Output the (X, Y) coordinate of the center of the cell containing the given text.  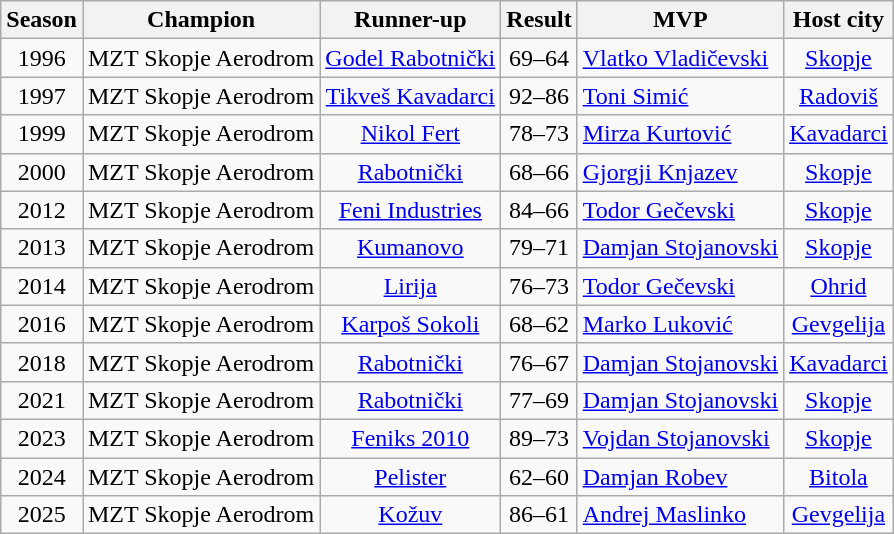
2016 (42, 324)
Feniks 2010 (410, 438)
Ohrid (839, 286)
Marko Luković (680, 324)
Feni Industries (410, 210)
1996 (42, 58)
Vojdan Stojanovski (680, 438)
89–73 (539, 438)
62–60 (539, 477)
1999 (42, 134)
2014 (42, 286)
69–64 (539, 58)
2018 (42, 362)
Runner-up (410, 20)
Damjan Robev (680, 477)
2023 (42, 438)
Kožuv (410, 515)
Host city (839, 20)
68–66 (539, 172)
2012 (42, 210)
Godel Rabotnički (410, 58)
Champion (200, 20)
Pelister (410, 477)
Tikveš Kavadarci (410, 96)
76–73 (539, 286)
2013 (42, 248)
79–71 (539, 248)
Andrej Maslinko (680, 515)
Radoviš (839, 96)
Kumanovo (410, 248)
Nikol Fert (410, 134)
Vlatko Vladičevski (680, 58)
92–86 (539, 96)
1997 (42, 96)
Bitola (839, 477)
2024 (42, 477)
Result (539, 20)
Mirza Kurtović (680, 134)
MVP (680, 20)
Season (42, 20)
84–66 (539, 210)
78–73 (539, 134)
77–69 (539, 400)
2000 (42, 172)
68–62 (539, 324)
76–67 (539, 362)
Karpoš Sokoli (410, 324)
2025 (42, 515)
2021 (42, 400)
Gjorgji Knjazev (680, 172)
86–61 (539, 515)
Toni Simić (680, 96)
Lirija (410, 286)
